Locate the cell with the specified text and output its (X, Y) center coordinate. 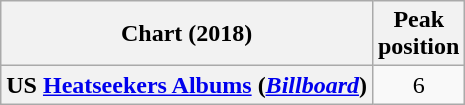
US Heatseekers Albums (Billboard) (187, 85)
Chart (2018) (187, 34)
Peakposition (418, 34)
6 (418, 85)
